Search for the cell housing the specified text and yield its (X, Y) center coordinate. 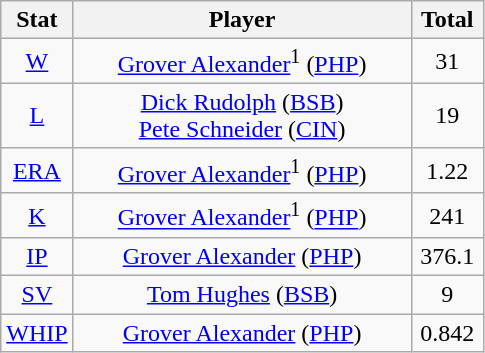
Tom Hughes (BSB) (242, 295)
SV (37, 295)
19 (447, 116)
K (37, 216)
L (37, 116)
241 (447, 216)
ERA (37, 170)
1.22 (447, 170)
376.1 (447, 257)
Player (242, 20)
Stat (37, 20)
W (37, 62)
9 (447, 295)
Total (447, 20)
0.842 (447, 333)
IP (37, 257)
WHIP (37, 333)
31 (447, 62)
Dick Rudolph (BSB)Pete Schneider (CIN) (242, 116)
